For the text-containing cell, return its midpoint in (x, y) coordinate format. 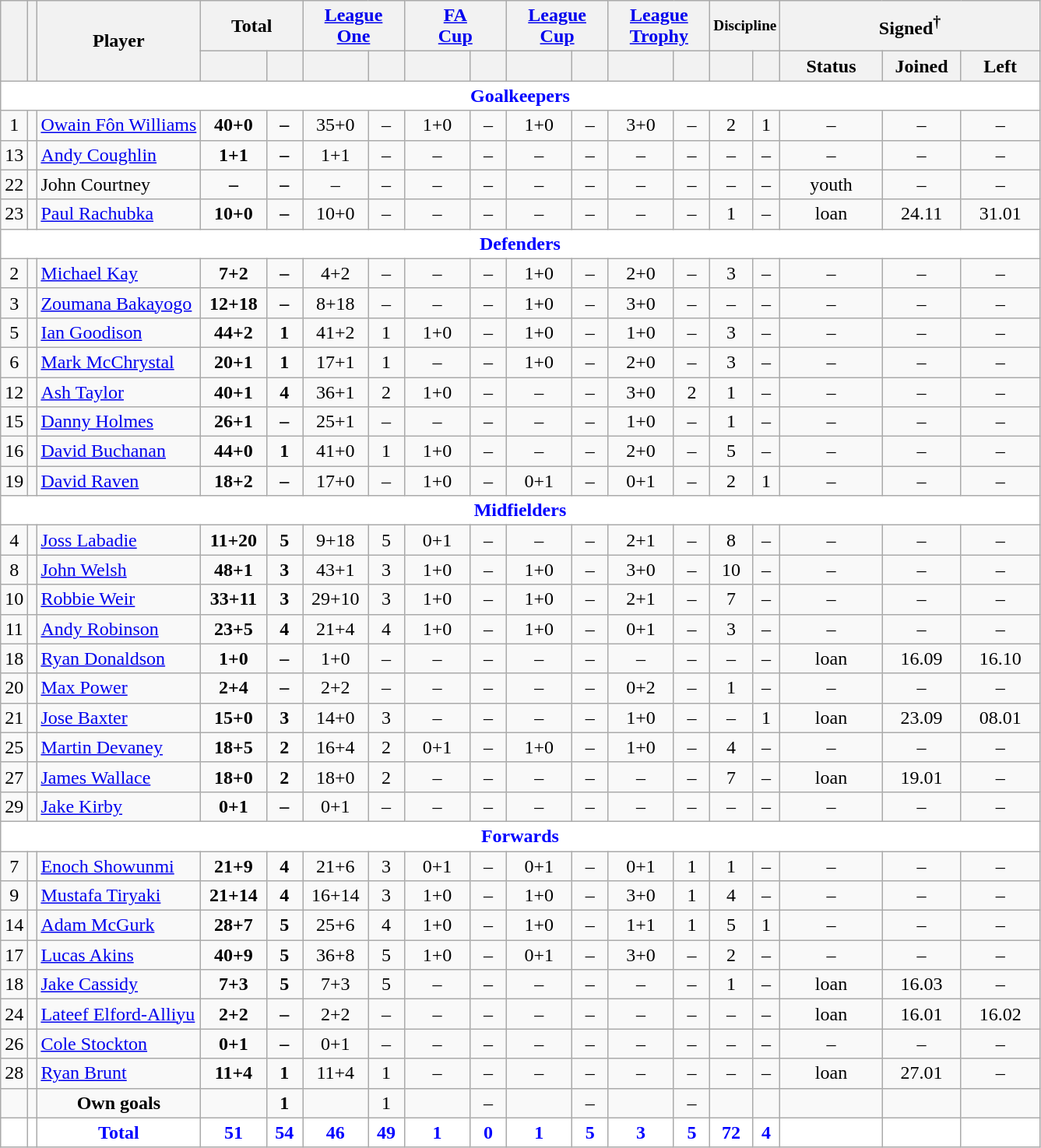
31.01 (1000, 214)
14 (14, 925)
23.09 (922, 718)
22 (14, 184)
35+0 (336, 125)
18+5 (234, 747)
John Courtney (118, 184)
Ryan Donaldson (118, 658)
72 (731, 1132)
16.09 (922, 658)
21 (14, 718)
54 (285, 1132)
Defenders (520, 244)
43+1 (336, 570)
Danny Holmes (118, 422)
Max Power (118, 688)
27 (14, 777)
Forwards (520, 836)
Player (118, 40)
20 (14, 688)
Discipline (745, 26)
Midfielders (520, 511)
21+14 (234, 896)
16.03 (922, 985)
36+8 (336, 955)
FACup (455, 26)
14+0 (336, 718)
David Raven (118, 481)
17 (14, 955)
Ryan Brunt (118, 1073)
21+6 (336, 866)
17+1 (336, 362)
40+9 (234, 955)
16 (14, 451)
16+4 (336, 747)
11 (14, 629)
25 (14, 747)
Lateef Elford-Alliyu (118, 1014)
7+2 (234, 273)
51 (234, 1132)
2+4 (234, 688)
23 (14, 214)
12 (14, 391)
James Wallace (118, 777)
Joined (922, 66)
44+2 (234, 332)
Andy Robinson (118, 629)
LeagueCup (557, 26)
Owain Fôn Williams (118, 125)
Mustafa Tiryaki (118, 896)
33+11 (234, 599)
24 (14, 1014)
08.01 (1000, 718)
44+0 (234, 451)
David Buchanan (118, 451)
13 (14, 155)
18+2 (234, 481)
6 (14, 362)
41+2 (336, 332)
Joss Labadie (118, 540)
16+14 (336, 896)
4+2 (336, 273)
15+0 (234, 718)
29 (14, 806)
Jake Kirby (118, 806)
Martin Devaney (118, 747)
Cole Stockton (118, 1044)
19 (14, 481)
36+1 (336, 391)
11+20 (234, 540)
16.10 (1000, 658)
9+18 (336, 540)
Ash Taylor (118, 391)
Andy Coughlin (118, 155)
40+0 (234, 125)
youth (832, 184)
Enoch Showunmi (118, 866)
Lucas Akins (118, 955)
Signed† (909, 26)
LeagueTrophy (659, 26)
9 (14, 896)
Robbie Weir (118, 599)
Paul Rachubka (118, 214)
46 (336, 1132)
16.01 (922, 1014)
17+0 (336, 481)
49 (386, 1132)
12+18 (234, 303)
24.11 (922, 214)
40+1 (234, 391)
LeagueOne (353, 26)
Zoumana Bakayogo (118, 303)
0 (489, 1132)
26+1 (234, 422)
Ian Goodison (118, 332)
0+2 (641, 688)
20+1 (234, 362)
Jake Cassidy (118, 985)
Own goals (118, 1103)
Left (1000, 66)
Michael Kay (118, 273)
23+5 (234, 629)
25+1 (336, 422)
28 (14, 1073)
Adam McGurk (118, 925)
21+4 (336, 629)
27.01 (922, 1073)
John Welsh (118, 570)
16.02 (1000, 1014)
25+6 (336, 925)
8+18 (336, 303)
41+0 (336, 451)
Jose Baxter (118, 718)
21+9 (234, 866)
28+7 (234, 925)
29+10 (336, 599)
Mark McChrystal (118, 362)
26 (14, 1044)
15 (14, 422)
48+1 (234, 570)
Goalkeepers (520, 96)
Status (832, 66)
19.01 (922, 777)
